Detect which cell encompasses the target text, then output its [x, y] center coordinate. 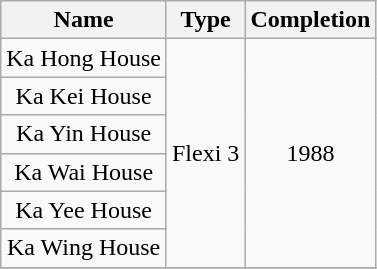
Name [84, 20]
Completion [310, 20]
Type [205, 20]
Ka Hong House [84, 58]
Ka Wing House [84, 248]
Ka Yee House [84, 210]
Flexi 3 [205, 153]
1988 [310, 153]
Ka Kei House [84, 96]
Ka Wai House [84, 172]
Ka Yin House [84, 134]
